Return [X, Y] of the center of cell containing provided text 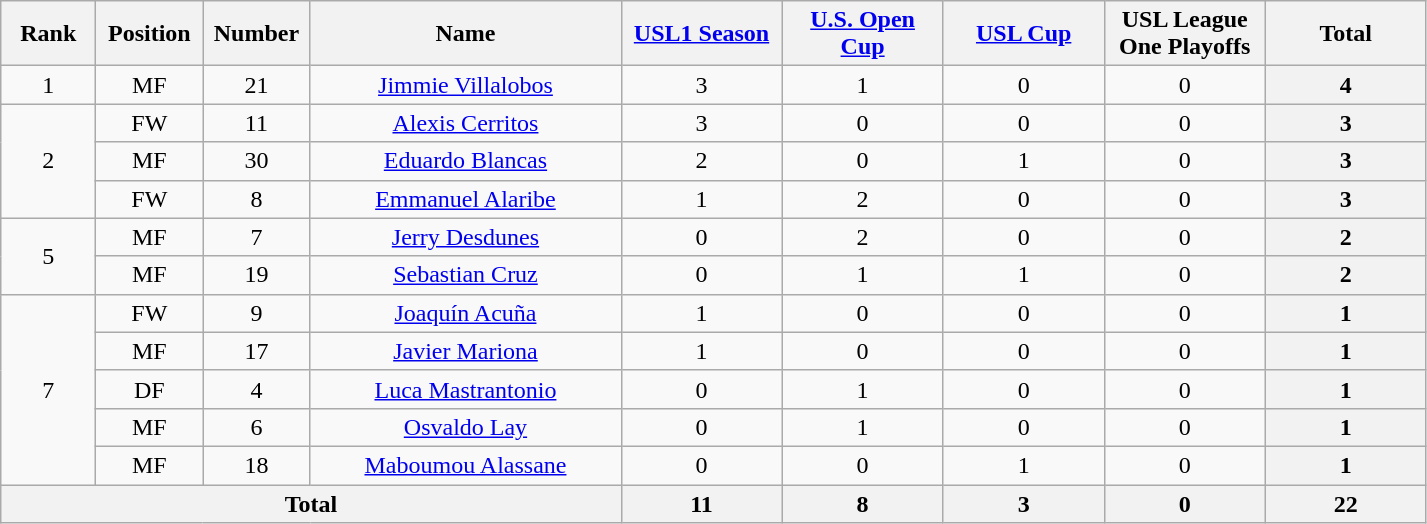
Osvaldo Lay [466, 427]
Jimmie Villalobos [466, 85]
USL1 Season [702, 34]
Eduardo Blancas [466, 161]
9 [256, 313]
USL League One Playoffs [1184, 34]
Sebastian Cruz [466, 275]
Joaquín Acuña [466, 313]
Number [256, 34]
6 [256, 427]
Alexis Cerritos [466, 123]
18 [256, 465]
DF [150, 389]
Luca Mastrantonio [466, 389]
30 [256, 161]
5 [48, 256]
Name [466, 34]
Emmanuel Alaribe [466, 199]
Jerry Desdunes [466, 237]
21 [256, 85]
USL Cup [1024, 34]
Rank [48, 34]
Maboumou Alassane [466, 465]
U.S. Open Cup [862, 34]
22 [1346, 503]
Position [150, 34]
Javier Mariona [466, 351]
17 [256, 351]
19 [256, 275]
